From the cell containing the given text, extract its center point as (x, y) coordinate. 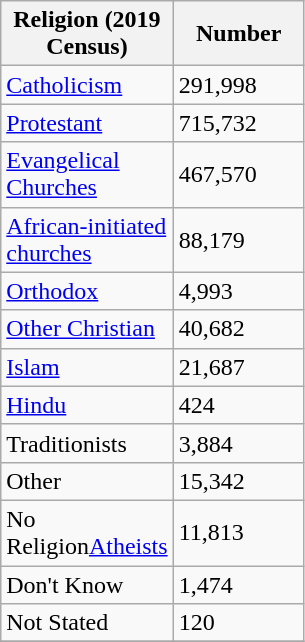
Other (87, 481)
15,342 (238, 481)
Don't Know (87, 585)
4,993 (238, 291)
1,474 (238, 585)
467,570 (238, 174)
Number (238, 34)
715,732 (238, 123)
Not Stated (87, 623)
88,179 (238, 240)
291,998 (238, 85)
120 (238, 623)
Religion (2019 Census) (87, 34)
Catholicism (87, 85)
Traditionists (87, 443)
Other Christian (87, 329)
11,813 (238, 532)
21,687 (238, 367)
Evangelical Churches (87, 174)
Hindu (87, 405)
No ReligionAtheists (87, 532)
Orthodox (87, 291)
African-initiated churches (87, 240)
40,682 (238, 329)
Islam (87, 367)
Protestant (87, 123)
424 (238, 405)
3,884 (238, 443)
